Provide the (x, y) coordinate of the cell's center where the given text is located.  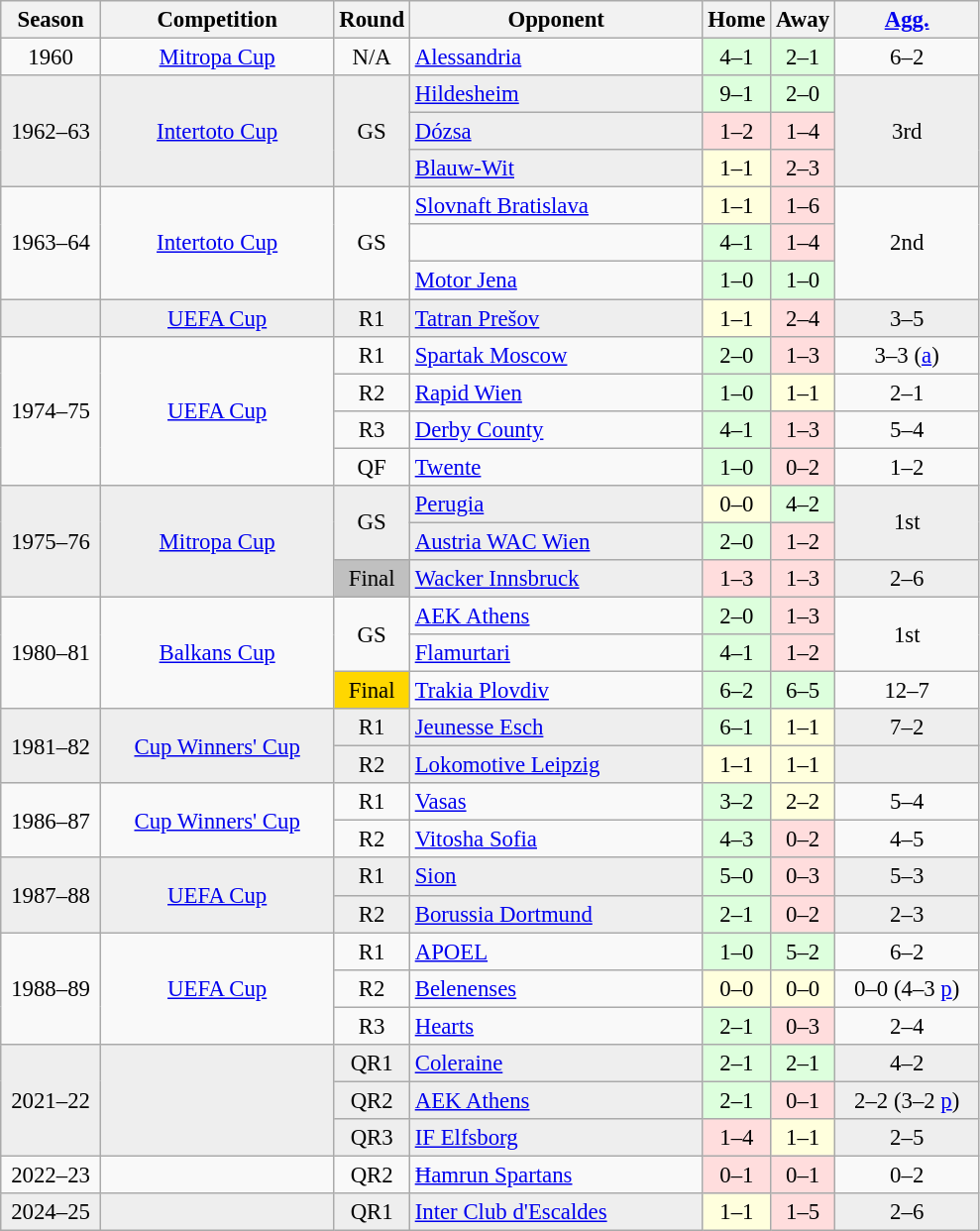
4–5 (907, 839)
3–2 (737, 802)
Vitosha Sofia (556, 839)
2–2 (803, 802)
1981–82 (52, 745)
QF (372, 467)
1963–64 (52, 244)
1974–75 (52, 410)
Away (803, 20)
7–2 (907, 727)
Spartak Moscow (556, 355)
Jeunesse Esch (556, 727)
4–3 (737, 839)
3rd (907, 131)
1975–76 (52, 541)
N/A (372, 57)
5–2 (803, 951)
Inter Club d'Escaldes (556, 1212)
Derby County (556, 429)
1960 (52, 57)
Tatran Prešov (556, 318)
Hearts (556, 1026)
Rapid Wien (556, 392)
1962–63 (52, 131)
5–3 (907, 877)
Lokomotive Leipzig (556, 765)
2–5 (907, 1138)
2nd (907, 244)
Slovnaft Bratislava (556, 206)
Blauw-Wit (556, 168)
Season (52, 20)
Perugia (556, 504)
3–5 (907, 318)
Belenenses (556, 988)
Balkans Cup (217, 652)
QR3 (372, 1138)
Round (372, 20)
Hildesheim (556, 94)
1988–89 (52, 989)
Sion (556, 877)
Agg. (907, 20)
2024–25 (52, 1212)
6–1 (737, 727)
1980–81 (52, 652)
Ħamrun Spartans (556, 1175)
5–0 (737, 877)
9–1 (737, 94)
Alessandria (556, 57)
Competition (217, 20)
Dózsa (556, 132)
Borussia Dortmund (556, 914)
Austria WAC Wien (556, 541)
Vasas (556, 802)
1987–88 (52, 896)
Motor Jena (556, 280)
0–0 (4–3 p) (907, 988)
2–2 (3–2 p) (907, 1100)
Home (737, 20)
Coleraine (556, 1063)
1–6 (803, 206)
Twente (556, 467)
Opponent (556, 20)
3–3 (a) (907, 355)
6–5 (803, 691)
APOEL (556, 951)
Trakia Plovdiv (556, 691)
1–5 (803, 1212)
IF Elfsborg (556, 1138)
12–7 (907, 691)
Wacker Innsbruck (556, 579)
1986–87 (52, 821)
Flamurtari (556, 653)
2022–23 (52, 1175)
2021–22 (52, 1100)
